Find where the given text appears and provide that cell's center as [x, y] coordinate. 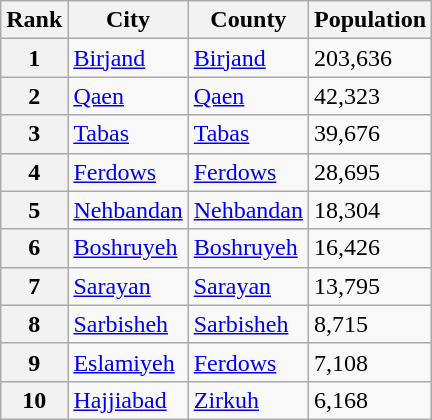
203,636 [370, 58]
6 [34, 248]
6,168 [370, 400]
Population [370, 20]
Hajjiabad [128, 400]
2 [34, 96]
13,795 [370, 286]
7,108 [370, 362]
8,715 [370, 324]
County [248, 20]
10 [34, 400]
7 [34, 286]
5 [34, 210]
Zirkuh [248, 400]
9 [34, 362]
City [128, 20]
18,304 [370, 210]
16,426 [370, 248]
8 [34, 324]
Rank [34, 20]
4 [34, 172]
3 [34, 134]
28,695 [370, 172]
42,323 [370, 96]
39,676 [370, 134]
Eslamiyeh [128, 362]
1 [34, 58]
